Provide the [X, Y] coordinate of the cell's center where the given text is located.  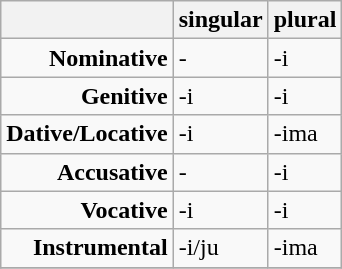
Dative/Locative [87, 134]
Nominative [87, 58]
Accusative [87, 172]
Vocative [87, 210]
singular [220, 20]
-i/ju [220, 248]
plural [305, 20]
Instrumental [87, 248]
Genitive [87, 96]
